Capture the cell that displays the provided text and extract its [X, Y] central coordinate. 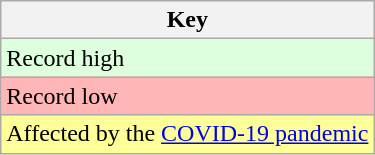
Key [188, 20]
Record low [188, 96]
Affected by the COVID-19 pandemic [188, 134]
Record high [188, 58]
